Scan for the cell matching the given text and deliver its [x, y] coordinate at center. 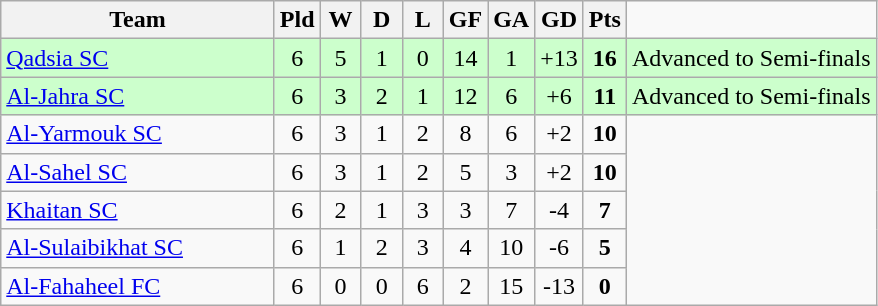
GF [465, 20]
Qadsia SC [138, 58]
Pts [604, 20]
D [382, 20]
4 [465, 248]
15 [512, 286]
-13 [560, 286]
8 [465, 134]
+6 [560, 96]
-6 [560, 248]
Al-Jahra SC [138, 96]
W [340, 20]
Al-Sulaibikhat SC [138, 248]
16 [604, 58]
-4 [560, 210]
Team [138, 20]
GD [560, 20]
14 [465, 58]
L [422, 20]
Pld [297, 20]
Al-Fahaheel FC [138, 286]
Khaitan SC [138, 210]
11 [604, 96]
GA [512, 20]
+13 [560, 58]
12 [465, 96]
Al-Sahel SC [138, 172]
Al-Yarmouk SC [138, 134]
